Extract the [x, y] coordinate from the center of the cell holding the provided text.  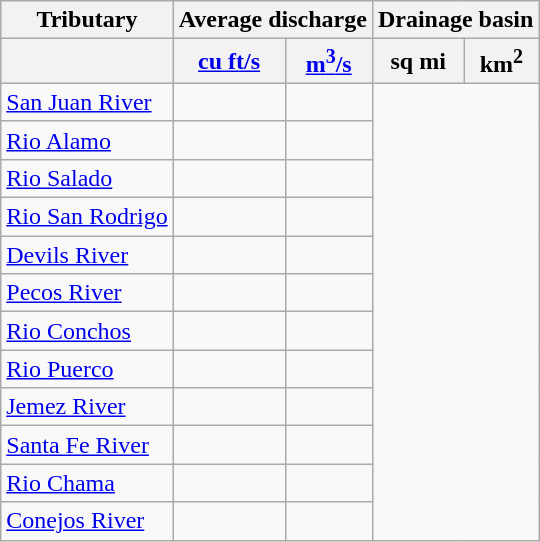
Jemez River [87, 407]
cu ft/s [229, 62]
sq mi [418, 62]
San Juan River [87, 102]
Pecos River [87, 293]
Rio Salado [87, 178]
Rio San Rodrigo [87, 217]
Drainage basin [455, 20]
Average discharge [272, 20]
Rio Puerco [87, 369]
Rio Alamo [87, 140]
Devils River [87, 255]
Rio Conchos [87, 331]
Santa Fe River [87, 445]
Conejos River [87, 521]
km2 [502, 62]
m3/s [328, 62]
Tributary [87, 20]
Rio Chama [87, 483]
